Find where the given text appears and provide that cell's center as [x, y] coordinate. 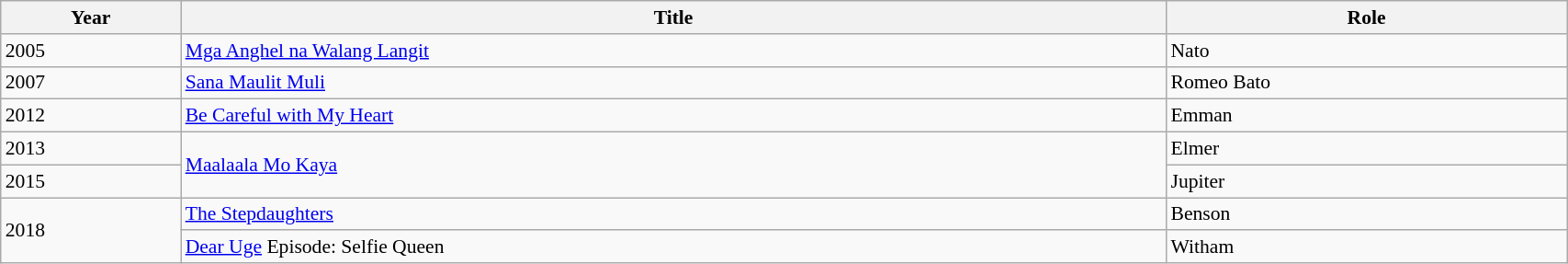
Nato [1366, 51]
2005 [91, 51]
Year [91, 17]
Dear Uge Episode: Selfie Queen [674, 247]
Witham [1366, 247]
Title [674, 17]
2018 [91, 230]
Mga Anghel na Walang Langit [674, 51]
Romeo Bato [1366, 83]
Maalaala Mo Kaya [674, 166]
Emman [1366, 116]
2013 [91, 149]
Benson [1366, 214]
Role [1366, 17]
Elmer [1366, 149]
Be Careful with My Heart [674, 116]
Sana Maulit Muli [674, 83]
2015 [91, 181]
The Stepdaughters [674, 214]
2007 [91, 83]
2012 [91, 116]
Jupiter [1366, 181]
